Return the (x, y) coordinate for the center point of the cell that contains the specified text.  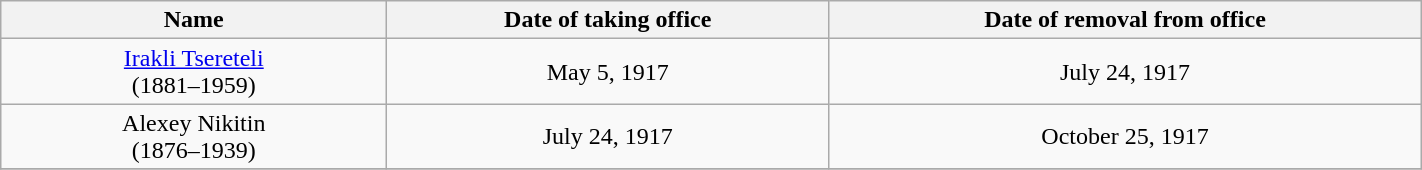
Alexey Nikitin(1876–1939) (194, 136)
May 5, 1917 (608, 72)
Name (194, 20)
Irakli Tsereteli(1881–1959) (194, 72)
Date of taking office (608, 20)
October 25, 1917 (1126, 136)
Date of removal from office (1126, 20)
